For the text-containing cell, return its midpoint in [x, y] coordinate format. 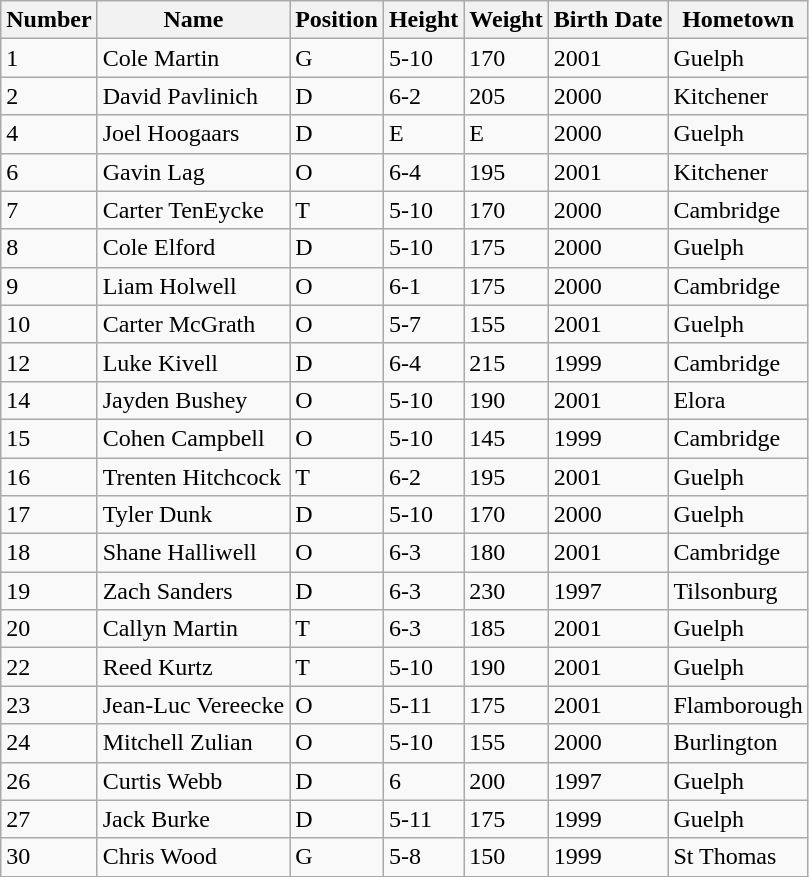
Callyn Martin [194, 629]
Hometown [738, 20]
David Pavlinich [194, 96]
Cohen Campbell [194, 438]
23 [49, 705]
230 [506, 591]
5-7 [423, 324]
9 [49, 286]
Elora [738, 400]
Mitchell Zulian [194, 743]
20 [49, 629]
Burlington [738, 743]
Number [49, 20]
205 [506, 96]
Flamborough [738, 705]
Name [194, 20]
2 [49, 96]
Cole Martin [194, 58]
4 [49, 134]
Position [337, 20]
18 [49, 553]
22 [49, 667]
30 [49, 857]
1 [49, 58]
Liam Holwell [194, 286]
Gavin Lag [194, 172]
Tyler Dunk [194, 515]
24 [49, 743]
19 [49, 591]
Curtis Webb [194, 781]
10 [49, 324]
Height [423, 20]
26 [49, 781]
Reed Kurtz [194, 667]
St Thomas [738, 857]
15 [49, 438]
Joel Hoogaars [194, 134]
150 [506, 857]
Birth Date [608, 20]
Jean-Luc Vereecke [194, 705]
Zach Sanders [194, 591]
Jayden Bushey [194, 400]
8 [49, 248]
200 [506, 781]
7 [49, 210]
Chris Wood [194, 857]
Trenten Hitchcock [194, 477]
5-8 [423, 857]
Shane Halliwell [194, 553]
6-1 [423, 286]
Carter TenEycke [194, 210]
Luke Kivell [194, 362]
Tilsonburg [738, 591]
Carter McGrath [194, 324]
17 [49, 515]
Jack Burke [194, 819]
Cole Elford [194, 248]
12 [49, 362]
145 [506, 438]
215 [506, 362]
27 [49, 819]
Weight [506, 20]
16 [49, 477]
14 [49, 400]
185 [506, 629]
180 [506, 553]
